Determine the [x, y] coordinate at the center of the cell enclosing the given text.  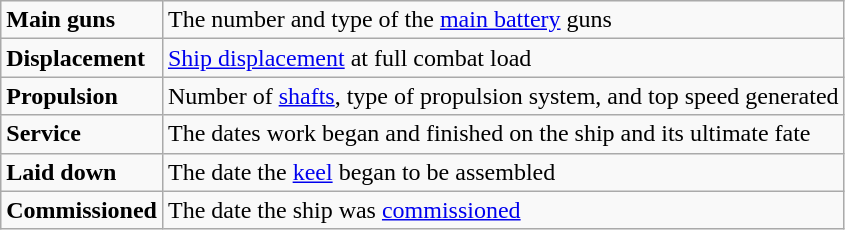
Ship displacement at full combat load [503, 58]
The date the ship was commissioned [503, 210]
The date the keel began to be assembled [503, 172]
The dates work began and finished on the ship and its ultimate fate [503, 134]
Number of shafts, type of propulsion system, and top speed generated [503, 96]
Displacement [82, 58]
Propulsion [82, 96]
The number and type of the main battery guns [503, 20]
Service [82, 134]
Main guns [82, 20]
Commissioned [82, 210]
Laid down [82, 172]
